Scan for the cell matching the given text and deliver its (x, y) coordinate at center. 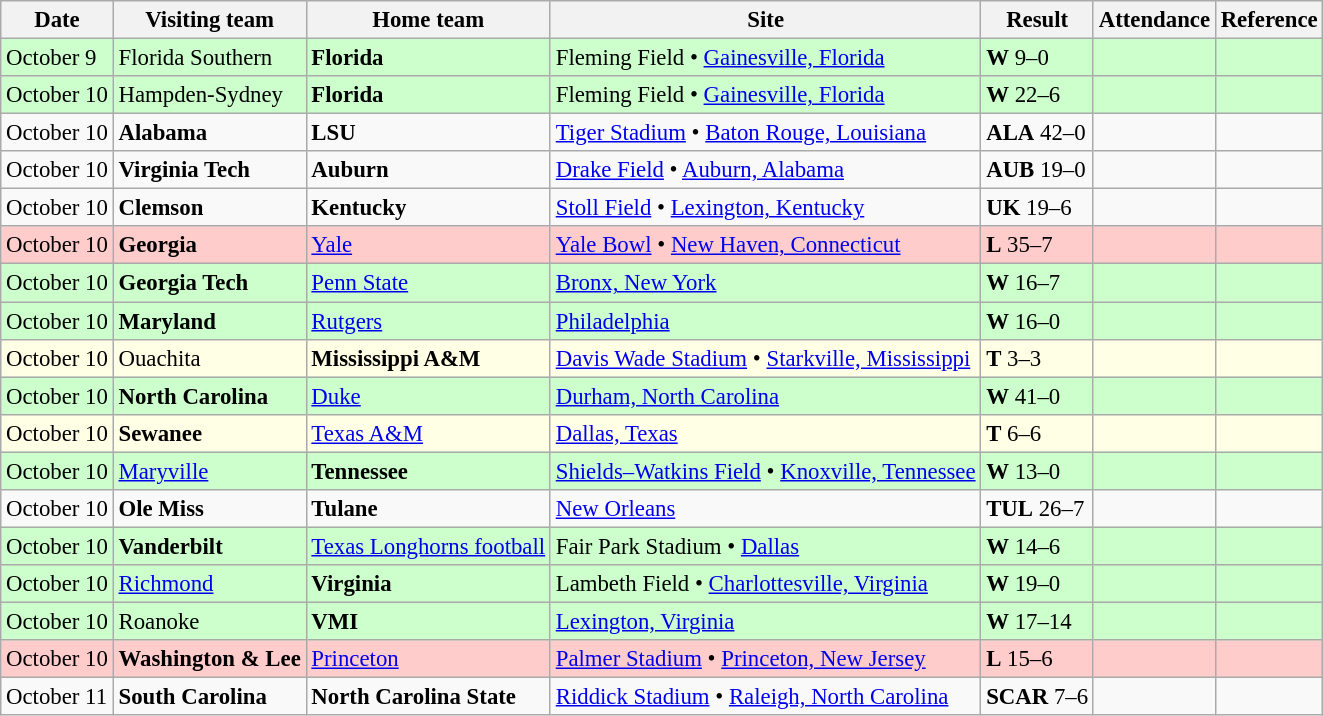
Durham, North Carolina (765, 396)
Princeton (428, 659)
Stoll Field • Lexington, Kentucky (765, 208)
T 6–6 (1037, 433)
W 41–0 (1037, 396)
Tennessee (428, 471)
Maryland (210, 321)
October 9 (57, 58)
L 15–6 (1037, 659)
Virginia (428, 584)
Fair Park Stadium • Dallas (765, 546)
Maryville (210, 471)
Georgia (210, 245)
Yale (428, 245)
Palmer Stadium • Princeton, New Jersey (765, 659)
Virginia Tech (210, 170)
Visiting team (210, 20)
Richmond (210, 584)
Ole Miss (210, 509)
Washington & Lee (210, 659)
L 35–7 (1037, 245)
Hampden-Sydney (210, 95)
Kentucky (428, 208)
Texas A&M (428, 433)
W 9–0 (1037, 58)
LSU (428, 133)
Result (1037, 20)
Date (57, 20)
Georgia Tech (210, 283)
Lambeth Field • Charlottesville, Virginia (765, 584)
Site (765, 20)
Attendance (1154, 20)
October 11 (57, 697)
Auburn (428, 170)
Philadelphia (765, 321)
W 13–0 (1037, 471)
North Carolina (210, 396)
Alabama (210, 133)
Vanderbilt (210, 546)
W 22–6 (1037, 95)
New Orleans (765, 509)
AUB 19–0 (1037, 170)
W 16–7 (1037, 283)
Penn State (428, 283)
Ouachita (210, 358)
VMI (428, 621)
UK 19–6 (1037, 208)
Clemson (210, 208)
Reference (1269, 20)
Lexington, Virginia (765, 621)
Rutgers (428, 321)
ALA 42–0 (1037, 133)
North Carolina State (428, 697)
South Carolina (210, 697)
Riddick Stadium • Raleigh, North Carolina (765, 697)
Sewanee (210, 433)
Dallas, Texas (765, 433)
W 16–0 (1037, 321)
Yale Bowl • New Haven, Connecticut (765, 245)
W 17–14 (1037, 621)
Tiger Stadium • Baton Rouge, Louisiana (765, 133)
Davis Wade Stadium • Starkville, Mississippi (765, 358)
Drake Field • Auburn, Alabama (765, 170)
T 3–3 (1037, 358)
SCAR 7–6 (1037, 697)
W 14–6 (1037, 546)
Mississippi A&M (428, 358)
Duke (428, 396)
Shields–Watkins Field • Knoxville, Tennessee (765, 471)
Bronx, New York (765, 283)
Roanoke (210, 621)
Home team (428, 20)
W 19–0 (1037, 584)
TUL 26–7 (1037, 509)
Tulane (428, 509)
Florida Southern (210, 58)
Texas Longhorns football (428, 546)
